Extract the (x, y) coordinate from the center of the cell holding the provided text.  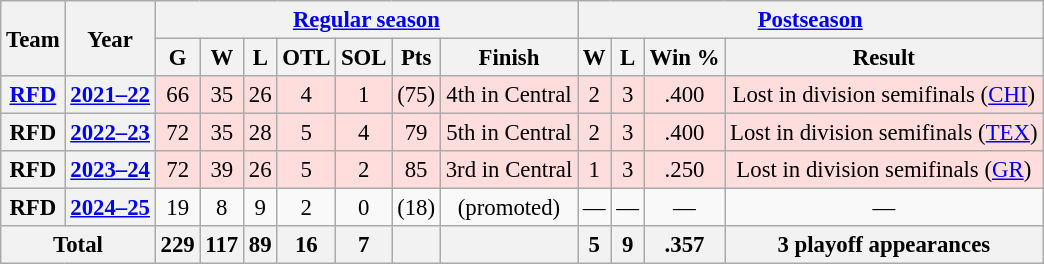
89 (260, 245)
8 (222, 208)
117 (222, 245)
Pts (416, 58)
Result (884, 58)
Lost in division semifinals (GR) (884, 170)
16 (306, 245)
.357 (684, 245)
.250 (684, 170)
5th in Central (508, 133)
OTL (306, 58)
2024–25 (110, 208)
39 (222, 170)
Total (78, 245)
85 (416, 170)
(75) (416, 95)
3 playoff appearances (884, 245)
Regular season (366, 20)
SOL (364, 58)
Lost in division semifinals (CHI) (884, 95)
2021–22 (110, 95)
Win % (684, 58)
2022–23 (110, 133)
4th in Central (508, 95)
2023–24 (110, 170)
28 (260, 133)
0 (364, 208)
Lost in division semifinals (TEX) (884, 133)
Postseason (810, 20)
7 (364, 245)
Year (110, 38)
Finish (508, 58)
79 (416, 133)
(18) (416, 208)
G (178, 58)
3rd in Central (508, 170)
19 (178, 208)
(promoted) (508, 208)
229 (178, 245)
Team (33, 38)
66 (178, 95)
